From the cell containing the given text, extract its center point as (x, y) coordinate. 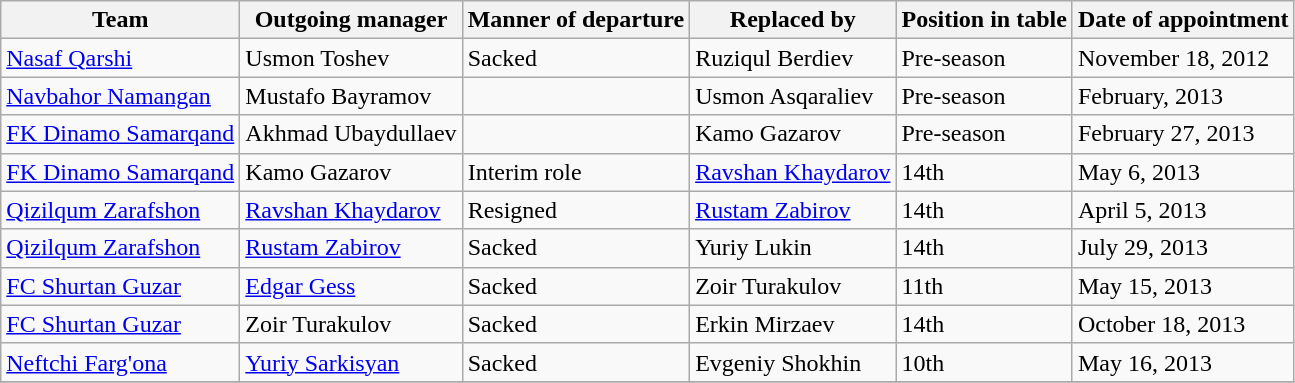
Mustafo Bayramov (351, 96)
May 16, 2013 (1183, 362)
Resigned (576, 210)
Manner of departure (576, 20)
Navbahor Namangan (120, 96)
Usmon Toshev (351, 58)
Erkin Mirzaev (793, 324)
Interim role (576, 172)
Replaced by (793, 20)
10th (984, 362)
Nasaf Qarshi (120, 58)
May 6, 2013 (1183, 172)
11th (984, 286)
October 18, 2013 (1183, 324)
February, 2013 (1183, 96)
Position in table (984, 20)
Ruziqul Berdiev (793, 58)
July 29, 2013 (1183, 248)
Evgeniy Shokhin (793, 362)
Usmon Asqaraliev (793, 96)
February 27, 2013 (1183, 134)
May 15, 2013 (1183, 286)
April 5, 2013 (1183, 210)
Outgoing manager (351, 20)
Edgar Gess (351, 286)
Date of appointment (1183, 20)
November 18, 2012 (1183, 58)
Team (120, 20)
Yuriy Lukin (793, 248)
Yuriy Sarkisyan (351, 362)
Neftchi Farg'ona (120, 362)
Akhmad Ubaydullaev (351, 134)
